Output the [x, y] coordinate of the center of the cell containing the given text.  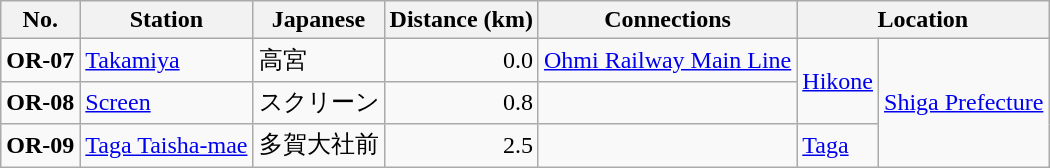
Japanese [318, 20]
Screen [166, 102]
OR-09 [40, 146]
高宮 [318, 60]
Ohmi Railway Main Line [667, 60]
0.8 [461, 102]
Distance (km) [461, 20]
Shiga Prefecture [964, 103]
Taga Taisha-mae [166, 146]
2.5 [461, 146]
No. [40, 20]
Hikone [838, 82]
多賀大社前 [318, 146]
Taga [838, 146]
Connections [667, 20]
0.0 [461, 60]
OR-08 [40, 102]
OR-07 [40, 60]
Takamiya [166, 60]
スクリーン [318, 102]
Location [923, 20]
Station [166, 20]
